Provide the [x, y] coordinate of the cell's center where the given text is located.  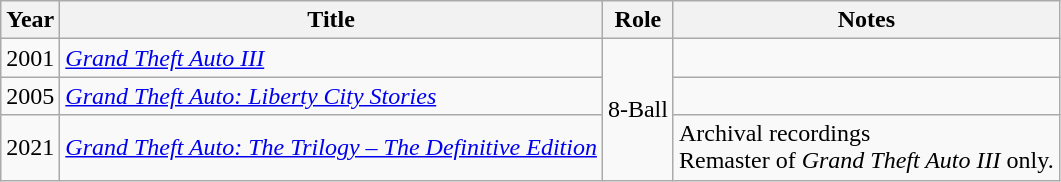
8-Ball [638, 110]
Year [30, 20]
Role [638, 20]
2001 [30, 58]
Title [332, 20]
Grand Theft Auto: The Trilogy – The Definitive Edition [332, 148]
2005 [30, 96]
Grand Theft Auto III [332, 58]
2021 [30, 148]
Archival recordingsRemaster of Grand Theft Auto III only. [866, 148]
Notes [866, 20]
Grand Theft Auto: Liberty City Stories [332, 96]
